Determine the (X, Y) coordinate at the center of the cell enclosing the given text.  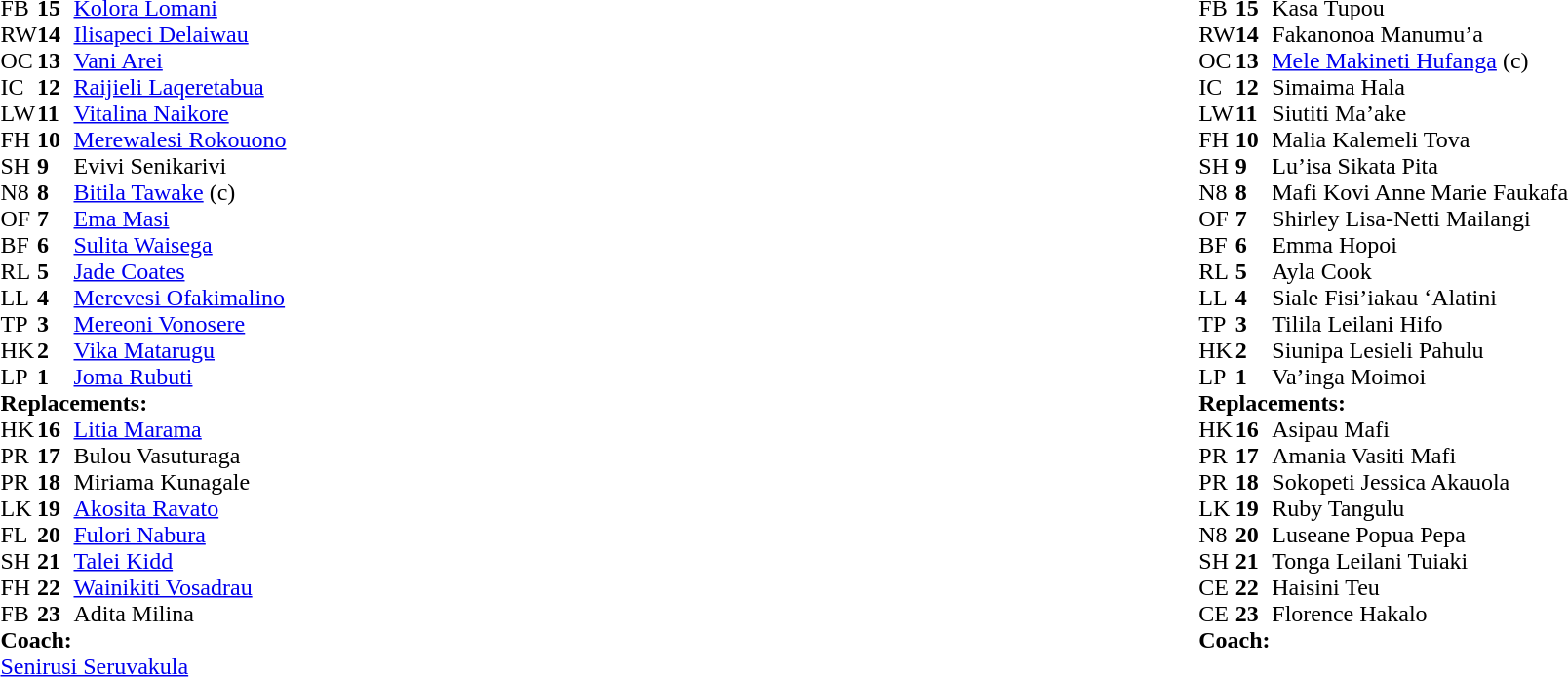
Raijieli Laqeretabua (180, 88)
Simaima Hala (1420, 88)
Bulou Vasuturaga (180, 457)
Tilila Leilani Hifo (1420, 324)
Jade Coates (180, 271)
Siutiti Ma’ake (1420, 113)
Mereoni Vonosere (180, 324)
Shirley Lisa-Netti Mailangi (1420, 219)
Adita Milina (180, 615)
Ema Masi (180, 219)
Joma Rubuti (180, 377)
Tonga Leilani Tuiaki (1420, 562)
FL (19, 535)
Va’inga Moimoi (1420, 377)
Talei Kidd (180, 562)
Emma Hopoi (1420, 246)
Siale Fisi’iakau ‘Alatini (1420, 299)
Evivi Senikarivi (180, 166)
Lu’isa Sikata Pita (1420, 166)
Ruby Tangulu (1420, 509)
Sokopeti Jessica Akauola (1420, 482)
Vitalina Naikore (180, 113)
Amania Vasiti Mafi (1420, 457)
Miriama Kunagale (180, 482)
Luseane Popua Pepa (1420, 535)
Merevesi Ofakimalino (180, 299)
Sulita Waisega (180, 246)
Haisini Teu (1420, 587)
Siunipa Lesieli Pahulu (1420, 351)
Ilisapeci Delaiwau (180, 35)
Mele Makineti Hufanga (c) (1420, 60)
Bitila Tawake (c) (180, 193)
Merewalesi Rokouono (180, 140)
Vani Arei (180, 60)
Ayla Cook (1420, 271)
Akosita Ravato (180, 509)
FB (19, 615)
Fakanonoa Manumu’a (1420, 35)
Mafi Kovi Anne Marie Faukafa (1420, 193)
Fulori Nabura (180, 535)
Malia Kalemeli Tova (1420, 140)
Asipau Mafi (1420, 429)
Litia Marama (180, 429)
Wainikiti Vosadrau (180, 587)
Vika Matarugu (180, 351)
Florence Hakalo (1420, 615)
